Locate the cell with the specified text and output its [X, Y] center coordinate. 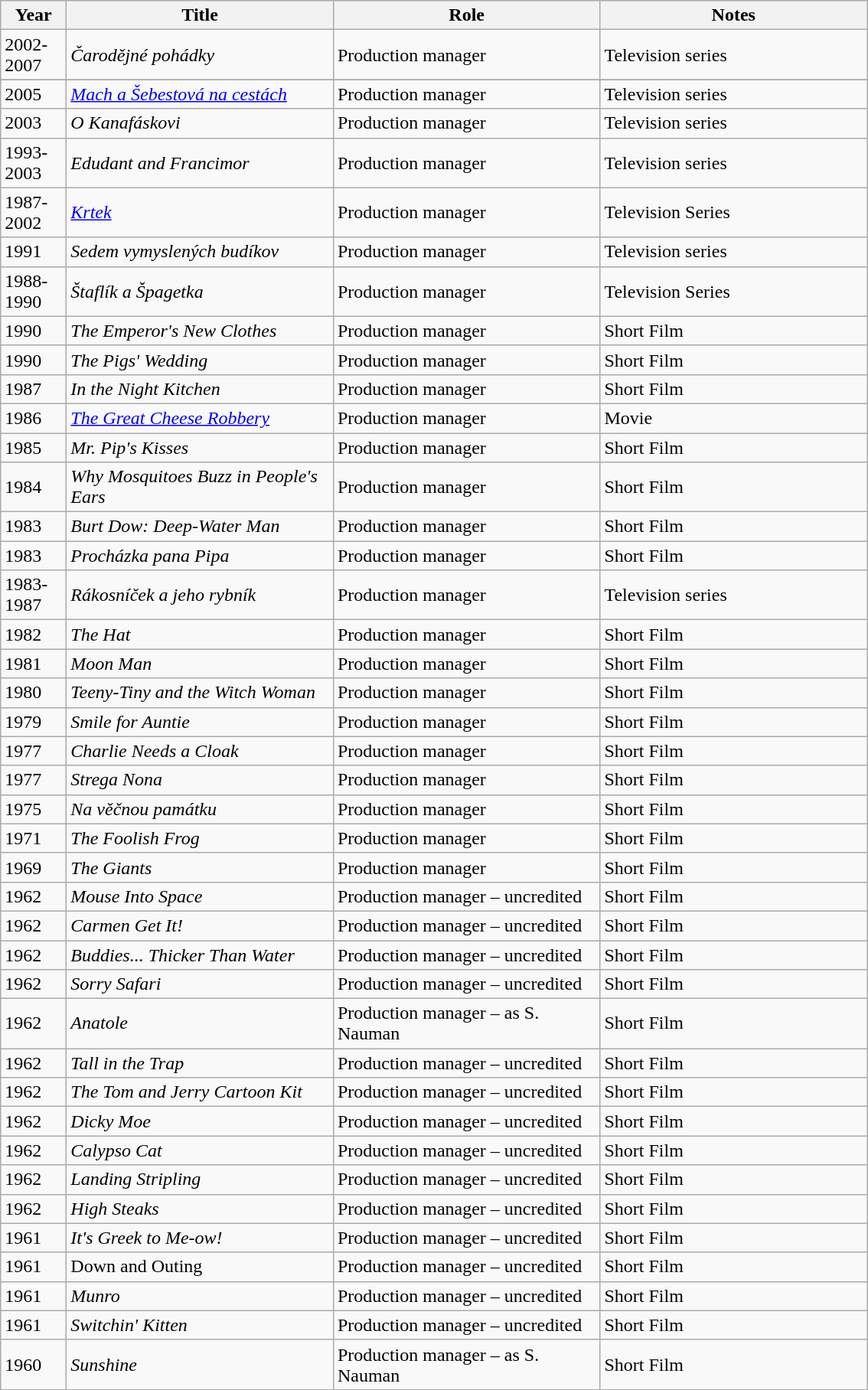
1987-2002 [34, 213]
Sorry Safari [201, 984]
The Emperor's New Clothes [201, 331]
Title [201, 15]
Anatole [201, 1024]
Mouse Into Space [201, 896]
1983-1987 [34, 595]
Calypso Cat [201, 1150]
Edudant and Francimor [201, 162]
2002-2007 [34, 55]
1971 [34, 838]
The Tom and Jerry Cartoon Kit [201, 1092]
1991 [34, 252]
The Pigs' Wedding [201, 360]
Smile for Auntie [201, 722]
Mr. Pip's Kisses [201, 448]
Munro [201, 1296]
Na věčnou památku [201, 809]
Rákosníček a jeho rybník [201, 595]
Dicky Moe [201, 1121]
Why Mosquitoes Buzz in People's Ears [201, 487]
Čarodějné pohádky [201, 55]
The Great Cheese Robbery [201, 418]
Štaflík a Špagetka [201, 291]
1988-1990 [34, 291]
1979 [34, 722]
It's Greek to Me-ow! [201, 1238]
The Giants [201, 867]
1993-2003 [34, 162]
Carmen Get It! [201, 925]
1982 [34, 635]
Movie [733, 418]
In the Night Kitchen [201, 389]
1980 [34, 693]
Switchin' Kitten [201, 1325]
Role [467, 15]
Year [34, 15]
High Steaks [201, 1209]
Moon Man [201, 664]
1975 [34, 809]
2003 [34, 123]
2005 [34, 94]
Burt Dow: Deep-Water Man [201, 527]
Strega Nona [201, 780]
Sunshine [201, 1364]
1960 [34, 1364]
Sedem vymyslených budíkov [201, 252]
Notes [733, 15]
1969 [34, 867]
1986 [34, 418]
The Hat [201, 635]
Tall in the Trap [201, 1063]
1987 [34, 389]
Teeny-Tiny and the Witch Woman [201, 693]
The Foolish Frog [201, 838]
Charlie Needs a Cloak [201, 751]
Mach a Šebestová na cestách [201, 94]
Krtek [201, 213]
1985 [34, 448]
Down and Outing [201, 1267]
Landing Stripling [201, 1180]
Procházka pana Pipa [201, 556]
1984 [34, 487]
1981 [34, 664]
Buddies... Thicker Than Water [201, 954]
O Kanafáskovi [201, 123]
